Provide the [x, y] coordinate of the cell's center where the given text is located.  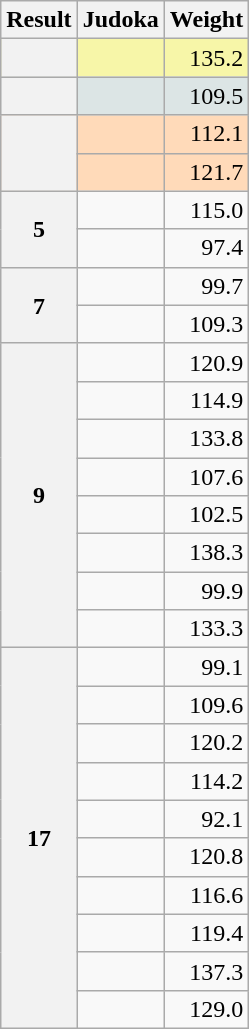
Weight [206, 20]
115.0 [206, 210]
138.3 [206, 553]
9 [39, 495]
99.1 [206, 667]
120.2 [206, 743]
Judoka [120, 20]
133.8 [206, 438]
137.3 [206, 971]
109.3 [206, 324]
Result [39, 20]
107.6 [206, 477]
109.5 [206, 96]
99.9 [206, 591]
116.6 [206, 895]
129.0 [206, 1009]
135.2 [206, 58]
114.2 [206, 781]
133.3 [206, 629]
97.4 [206, 248]
5 [39, 229]
120.8 [206, 857]
121.7 [206, 172]
112.1 [206, 134]
99.7 [206, 286]
7 [39, 305]
114.9 [206, 400]
102.5 [206, 515]
120.9 [206, 362]
92.1 [206, 819]
119.4 [206, 933]
109.6 [206, 705]
17 [39, 838]
